Find where the given text appears and provide that cell's center as (x, y) coordinate. 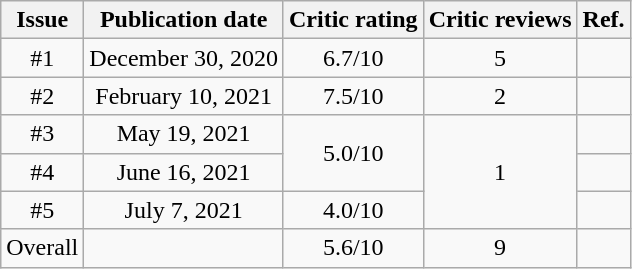
May 19, 2021 (184, 134)
1 (500, 172)
5 (500, 58)
4.0/10 (353, 210)
9 (500, 248)
#1 (42, 58)
#5 (42, 210)
2 (500, 96)
June 16, 2021 (184, 172)
7.5/10 (353, 96)
Publication date (184, 20)
#2 (42, 96)
5.0/10 (353, 153)
#3 (42, 134)
Critic rating (353, 20)
December 30, 2020 (184, 58)
5.6/10 (353, 248)
Ref. (604, 20)
February 10, 2021 (184, 96)
#4 (42, 172)
6.7/10 (353, 58)
Issue (42, 20)
Critic reviews (500, 20)
July 7, 2021 (184, 210)
Overall (42, 248)
